Output the [x, y] coordinate of the center of the cell containing the given text.  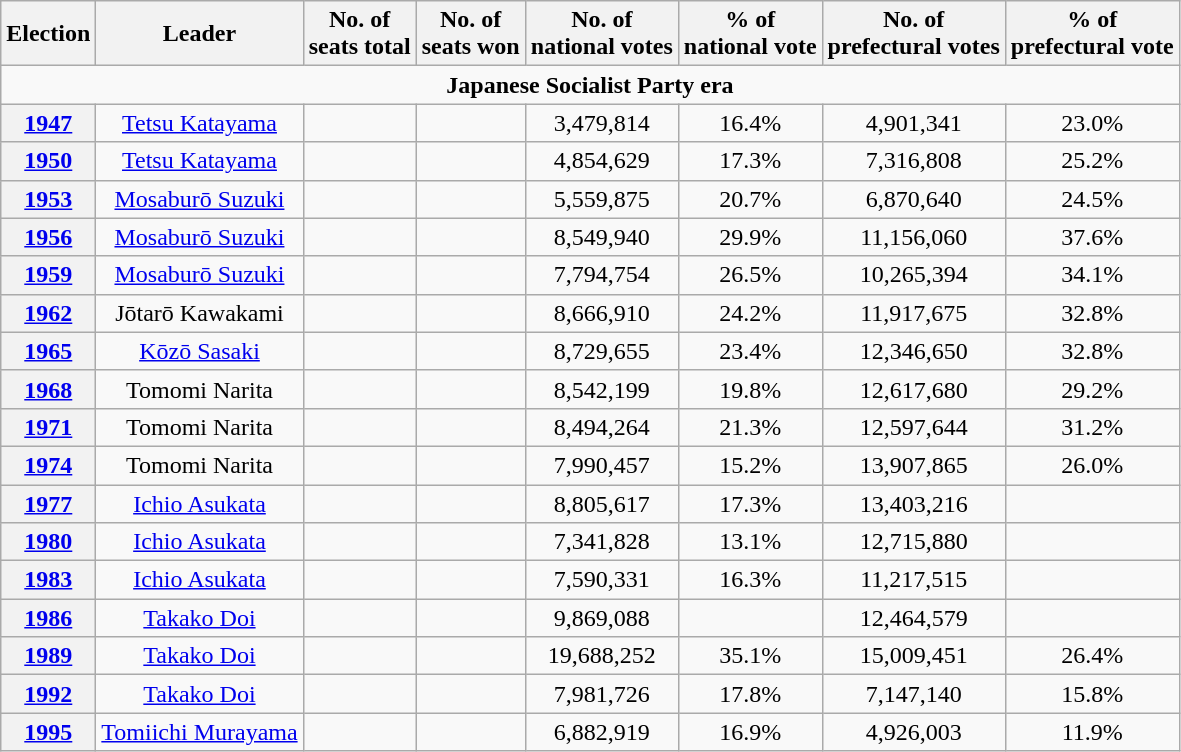
1956 [48, 237]
26.0% [1092, 465]
11,217,515 [914, 580]
1980 [48, 542]
12,715,880 [914, 542]
3,479,814 [602, 123]
26.4% [1092, 656]
Tomiichi Murayama [200, 732]
1971 [48, 427]
15,009,451 [914, 656]
20.7% [750, 199]
34.1% [1092, 275]
13,403,216 [914, 503]
No. ofnational votes [602, 34]
19,688,252 [602, 656]
1968 [48, 389]
Leader [200, 34]
1974 [48, 465]
25.2% [1092, 161]
15.2% [750, 465]
23.4% [750, 351]
12,617,680 [914, 389]
Election [48, 34]
7,981,726 [602, 694]
7,990,457 [602, 465]
31.2% [1092, 427]
1953 [48, 199]
7,341,828 [602, 542]
Kōzō Sasaki [200, 351]
8,494,264 [602, 427]
8,805,617 [602, 503]
21.3% [750, 427]
1950 [48, 161]
26.5% [750, 275]
24.2% [750, 313]
7,590,331 [602, 580]
37.6% [1092, 237]
7,147,140 [914, 694]
5,559,875 [602, 199]
29.9% [750, 237]
9,869,088 [602, 618]
8,542,199 [602, 389]
% ofnational vote [750, 34]
16.3% [750, 580]
11,156,060 [914, 237]
1995 [48, 732]
No. ofseats total [360, 34]
29.2% [1092, 389]
15.8% [1092, 694]
19.8% [750, 389]
1965 [48, 351]
7,794,754 [602, 275]
8,549,940 [602, 237]
1959 [48, 275]
8,666,910 [602, 313]
Japanese Socialist Party era [590, 85]
No. ofprefectural votes [914, 34]
11.9% [1092, 732]
1992 [48, 694]
16.4% [750, 123]
1962 [48, 313]
6,882,919 [602, 732]
12,464,579 [914, 618]
16.9% [750, 732]
1986 [48, 618]
4,901,341 [914, 123]
13,907,865 [914, 465]
7,316,808 [914, 161]
4,854,629 [602, 161]
No. ofseats won [470, 34]
1989 [48, 656]
1947 [48, 123]
23.0% [1092, 123]
12,597,644 [914, 427]
% ofprefectural vote [1092, 34]
4,926,003 [914, 732]
Jōtarō Kawakami [200, 313]
13.1% [750, 542]
6,870,640 [914, 199]
35.1% [750, 656]
1983 [48, 580]
10,265,394 [914, 275]
1977 [48, 503]
17.8% [750, 694]
11,917,675 [914, 313]
12,346,650 [914, 351]
24.5% [1092, 199]
8,729,655 [602, 351]
